Locate the cell with the specified text and output its [X, Y] center coordinate. 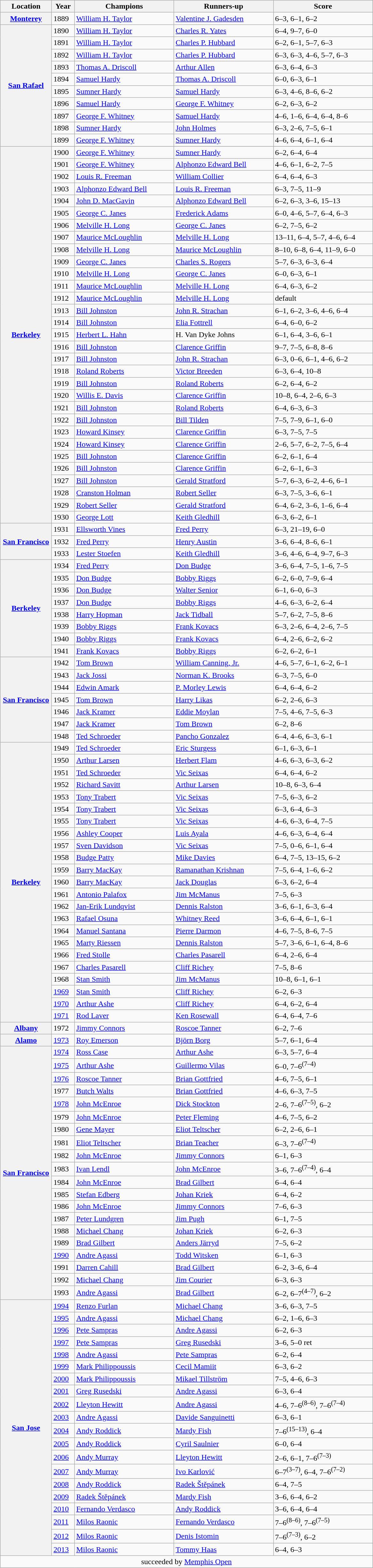
Henry Austin [224, 542]
6–3, 6–2, 6–1 [323, 517]
3–6, 6–4, 6–1, 6–1 [323, 918]
10–8, 6–4, 2–6, 6–3 [323, 396]
1949 [63, 748]
6–4, 6–2, 3–6, 1–6, 6–4 [323, 505]
7–5, 6–3 [323, 894]
6–4, 6–2, 6–4 [323, 1004]
6–2, 3–6, 6–4 [323, 1267]
Lester Stoefen [124, 554]
1959 [63, 870]
Champions [124, 6]
1893 [63, 67]
3–6, 6–4, 6–2 [323, 1497]
1912 [63, 298]
1927 [63, 481]
6–4, 2–6, 6–4 [323, 955]
1934 [63, 566]
2009 [63, 1497]
6–2, 8–6 [323, 724]
1930 [63, 517]
1914 [63, 322]
2011 [63, 1522]
6–3, 6–1 [323, 1417]
Jack Douglas [224, 882]
6–3, 6–2 [323, 1367]
4–6, 1–6, 6–4, 6–4, 8–6 [323, 116]
Mike Davies [224, 858]
1917 [63, 359]
Eddie Moylan [224, 712]
1971 [63, 1016]
1993 [63, 1293]
6–2, 6–1, 5–7, 6–3 [323, 43]
1997 [63, 1342]
1975 [63, 1065]
5–7, 6–3, 6–2, 4–6, 6–1 [323, 481]
Roy Emerson [124, 1040]
6–2, 7–6 [323, 1028]
George Lott [124, 517]
1951 [63, 773]
1900 [63, 152]
8–10, 6–8, 6–4, 11–9, 6–0 [323, 250]
Arthur Allen [224, 67]
1979 [63, 1117]
Tommy Haas [224, 1549]
1990 [63, 1255]
7–5, 6–4, 1–6, 6–2 [323, 870]
6–3, 7–6(7–4) [323, 1143]
1945 [63, 699]
1994 [63, 1306]
1929 [63, 505]
1899 [63, 140]
1950 [63, 761]
6–2, 6–4, 6–4 [323, 152]
Manuel Santana [124, 931]
Pancho Gonzalez [224, 736]
1902 [63, 177]
1952 [63, 785]
7–5, 4–6, 7–5, 6–3 [323, 712]
Jack Jossi [124, 675]
6–3, 4–6, 8–6, 6–2 [323, 91]
1962 [63, 906]
1901 [63, 165]
9–7, 7–5, 6–8, 8–6 [323, 347]
Walter Senior [224, 590]
1897 [63, 116]
Stefan Edberg [124, 1194]
6–3, 7–5, 6–0 [323, 675]
1958 [63, 858]
5–7, 6–2, 7–5, 8–6 [323, 614]
1928 [63, 493]
1892 [63, 55]
1968 [63, 979]
1896 [63, 104]
1969 [63, 992]
1957 [63, 846]
5–7, 6–1, 6–4 [323, 1040]
6–1, 6–4, 3–6, 6–1 [323, 335]
Willis E. Davis [124, 396]
1935 [63, 578]
6–3, 6–3, 4–6, 5–7, 6–3 [323, 55]
5–7, 3–6, 6–1, 6–4, 8–6 [323, 943]
1894 [63, 79]
Anders Järryd [224, 1243]
1986 [63, 1207]
4–6, 6–1, 6–2, 7–5 [323, 165]
6–2, 2–6, 6–1 [323, 1129]
Dick Stockton [224, 1104]
Score [323, 6]
1996 [63, 1330]
6–1, 7–5 [323, 1219]
3–6, 6–4, 7–5, 1–6, 7–5 [323, 566]
1983 [63, 1169]
1906 [63, 225]
7–5, 8–6 [323, 967]
13–11, 6–4, 5–7, 4–6, 6–4 [323, 237]
6–4, 6–0, 6–2 [323, 322]
6–4, 9–7, 6–0 [323, 31]
Charles R. Yates [224, 31]
Renzo Furlan [124, 1306]
1890 [63, 31]
1937 [63, 602]
1924 [63, 444]
1984 [63, 1182]
Antonio Palafox [124, 894]
6–3, 6–4, 10–8 [323, 371]
Ken Rosewall [224, 1016]
1953 [63, 797]
6–3, 7–5, 3–6, 6–1 [323, 493]
6–2, 6–3, 6–2 [323, 104]
1889 [63, 19]
2007 [63, 1471]
4–6, 6–3, 6–2, 6–4 [323, 602]
1936 [63, 590]
Year [63, 6]
1939 [63, 627]
1970 [63, 1004]
7–6(8–6), 7–6(7–5) [323, 1522]
William Canning, Jr. [224, 663]
6–3, 6–2, 6–4 [323, 882]
3–6, 6–4, 8–6, 6–1 [323, 542]
H. Van Dyke Johns [224, 335]
Denis Istomin [224, 1536]
6–2, 6–0, 7–9, 6–4 [323, 578]
6–1, 6–2, 3–6, 4–6, 6–4 [323, 310]
John Holmes [224, 128]
6–2, 6–1, 6–4 [323, 456]
1954 [63, 809]
Todd Witsken [224, 1255]
Luis Ayala [224, 833]
1980 [63, 1129]
2000 [63, 1379]
Alamo [26, 1040]
1915 [63, 335]
1903 [63, 189]
Herbert L. Hahn [124, 335]
Marty Riessen [124, 943]
4–6, 7–5, 8–6, 7–5 [323, 931]
Peter Fleming [224, 1117]
2012 [63, 1536]
7–5, 6–3, 6–2 [323, 797]
1940 [63, 639]
Edwin Amark [124, 687]
1916 [63, 347]
1925 [63, 456]
default [323, 298]
Gene Mayer [124, 1129]
6–3, 0–6, 6–1, 4–6, 6–2 [323, 359]
Ross Case [124, 1052]
1918 [63, 371]
1907 [63, 237]
4–6, 6–3, 6–3, 6–2 [323, 761]
Valentine J. Gadesden [224, 19]
1941 [63, 651]
4–6, 7–5, 6–2 [323, 1117]
1961 [63, 894]
Victor Breeden [224, 371]
Brian Teacher [224, 1143]
1978 [63, 1104]
1955 [63, 821]
1974 [63, 1052]
10–8, 6–1, 6–1 [323, 979]
6–4, 7–5, 13–15, 6–2 [323, 858]
Richard Savitt [124, 785]
1985 [63, 1194]
6–1, 6–3, 6–1 [323, 748]
William Collier [224, 177]
6–4, 6–3 [323, 1549]
Cranston Holman [124, 493]
2006 [63, 1457]
7–6, 6–3 [323, 1207]
Runners-up [224, 6]
Cyril Saulnier [224, 1444]
3–6, 6–1, 6–3, 6–4 [323, 906]
1921 [63, 408]
1913 [63, 310]
1948 [63, 736]
6–0, 6–4 [323, 1444]
6–1, 6–0, 6–3 [323, 590]
7–5, 7–9, 6–1, 6–0 [323, 420]
Jim Pugh [224, 1219]
San Rafael [26, 86]
6–3, 7–5, 11–9 [323, 189]
1977 [63, 1091]
1992 [63, 1279]
1976 [63, 1079]
1922 [63, 420]
Ivo Karlović [224, 1471]
1967 [63, 967]
Whitney Reed [224, 918]
P. Morley Lewis [224, 687]
Budge Patty [124, 858]
6–2, 6–2, 6–1 [323, 651]
Guillermo Vilas [224, 1065]
1895 [63, 91]
3–6, 6–4, 6–4 [323, 1509]
5–7, 6–3, 6–3, 6–4 [323, 262]
1932 [63, 542]
1933 [63, 554]
4–6, 6–4, 6–1, 6–4 [323, 140]
2–6, 6–1, 7–6(7–3) [323, 1457]
6–2, 2–6, 6–3 [323, 699]
1942 [63, 663]
7–5, 6–2 [323, 1243]
Butch Walts [124, 1091]
2001 [63, 1391]
1991 [63, 1267]
Albany [26, 1028]
1995 [63, 1318]
Mikael Tillström [224, 1379]
1898 [63, 128]
6–4, 7–5 [323, 1485]
7–5, 4–6, 6–3 [323, 1379]
1931 [63, 529]
6–3, 6–3 [323, 1279]
7–5, 0–6, 6–1, 6–4 [323, 846]
4–6, 7–5, 6–1 [323, 1079]
1998 [63, 1355]
John D. MacGavin [124, 201]
1964 [63, 931]
Location [26, 6]
Herbert Flam [224, 761]
Ellsworth Vines [124, 529]
Pierre Darmon [224, 931]
San Jose [26, 1428]
6–4, 6–4 [323, 1182]
Harry Likas [224, 699]
7–6(7–3), 6–2 [323, 1536]
1911 [63, 286]
6–0, 4–6, 5–7, 6–4, 6–3 [323, 213]
2–6, 5–7, 6–2, 7–5, 6–4 [323, 444]
3–6, 4–6, 6–4, 9–7, 6–3 [323, 554]
1956 [63, 833]
6–2, 6–4, 6–2 [323, 383]
6–2, 7–5, 6–2 [323, 225]
Darren Cahill [124, 1267]
Sven Davidson [124, 846]
Ashley Cooper [124, 833]
6–2, 6–1, 6–3 [323, 468]
6–2, 6–4 [323, 1355]
6–2, 6–3, 3–6, 15–13 [323, 201]
1960 [63, 882]
Elia Fottrell [224, 322]
Jack Tidball [224, 614]
Eric Sturgess [224, 748]
2002 [63, 1404]
1947 [63, 724]
1981 [63, 1143]
Peter Lundgren [124, 1219]
4–6, 7–6(8–6), 7–6(7–4) [323, 1404]
2–6, 7–6(7–5), 6–2 [323, 1104]
1904 [63, 201]
Ramanathan Krishnan [224, 870]
1966 [63, 955]
2013 [63, 1549]
1944 [63, 687]
Frederick Adams [224, 213]
1943 [63, 675]
1938 [63, 614]
6–4, 2–6, 6–2, 6–2 [323, 639]
2004 [63, 1431]
1909 [63, 262]
Ivan Lendl [124, 1169]
1989 [63, 1243]
6–3, 6–4 [323, 1391]
4–6, 6–3, 6–4, 6–4 [323, 833]
Norman K. Brooks [224, 675]
succeeded by Memphis Open [187, 1562]
6–7(3–7), 6–4, 7–6(7–2) [323, 1471]
Harry Hopman [124, 614]
Charles S. Rogers [224, 262]
10–8, 6–3, 6–4 [323, 785]
Fred Stolle [124, 955]
4–6, 6–3, 7–5 [323, 1091]
Bill Tilden [224, 420]
Jan-Erik Lundqvist [124, 906]
Rod Laver [124, 1016]
1905 [63, 213]
Davide Sanguinetti [224, 1417]
Björn Borg [224, 1040]
2005 [63, 1444]
6–4, 4–6, 6–3, 6–1 [323, 736]
6–4, 6–4, 7–6 [323, 1016]
6–2, 1–6, 6–3 [323, 1318]
1919 [63, 383]
1982 [63, 1156]
3–6, 6–3, 7–5 [323, 1306]
1972 [63, 1028]
4–6, 5–7, 6–1, 6–2, 6–1 [323, 663]
1920 [63, 396]
6–4, 6–4, 6–3 [323, 177]
6–2, 6–7(4–7), 6–2 [323, 1293]
6–4, 6–3, 6–2 [323, 286]
Rafael Osuna [124, 918]
1987 [63, 1219]
1946 [63, 712]
1965 [63, 943]
6–4, 6–3, 6–3 [323, 408]
6–3, 2–6, 6–4, 2–6, 7–5 [323, 627]
Jim Courier [224, 1279]
Monterey [26, 19]
1910 [63, 274]
2008 [63, 1485]
3–6, 5–0 ret [323, 1342]
Cecil Mamiit [224, 1367]
7–6(15–13), 6–4 [323, 1431]
3–6, 7–6(7–4), 6–4 [323, 1169]
1973 [63, 1040]
6–3, 21–19, 6–0 [323, 529]
1999 [63, 1367]
4–6, 6–3, 6–4, 7–5 [323, 821]
6–3, 7–5, 7–5 [323, 432]
2010 [63, 1509]
1923 [63, 432]
6–3, 6–1, 6–2 [323, 19]
1926 [63, 468]
1891 [63, 43]
6–0, 7–6(7–4) [323, 1065]
1963 [63, 918]
6–3, 5–7, 6–4 [323, 1052]
1988 [63, 1231]
2003 [63, 1417]
1908 [63, 250]
6–3, 2–6, 7–5, 6–1 [323, 128]
6–4, 6–2 [323, 1194]
